Return the (X, Y) coordinate for the center point of the cell that contains the specified text.  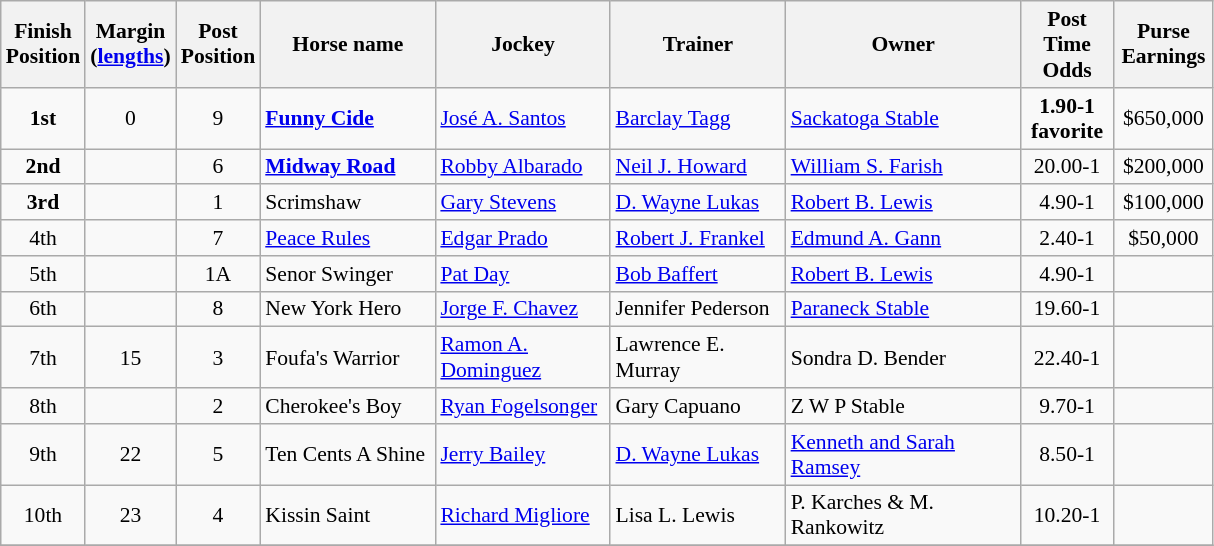
Z W P Stable (904, 406)
Kenneth and Sarah Ramsey (904, 454)
Senor Swinger (348, 274)
Robert J. Frankel (698, 238)
9th (43, 454)
3rd (43, 203)
22 (130, 454)
2.40-1 (1068, 238)
William S. Farish (904, 167)
Edmund A. Gann (904, 238)
Owner (904, 44)
9.70-1 (1068, 406)
Finish Position (43, 44)
Robby Albarado (522, 167)
23 (130, 516)
4th (43, 238)
New York Hero (348, 309)
Barclay Tagg (698, 118)
P. Karches & M. Rankowitz (904, 516)
Ryan Fogelsonger (522, 406)
Ten Cents A Shine (348, 454)
4 (218, 516)
Bob Baffert (698, 274)
22.40-1 (1068, 358)
Jorge F. Chavez (522, 309)
19.60-1 (1068, 309)
Edgar Prado (522, 238)
20.00-1 (1068, 167)
Jerry Bailey (522, 454)
Funny Cide (348, 118)
Scrimshaw (348, 203)
Pat Day (522, 274)
$200,000 (1163, 167)
Gary Stevens (522, 203)
15 (130, 358)
$650,000 (1163, 118)
8.50-1 (1068, 454)
Paraneck Stable (904, 309)
José A. Santos (522, 118)
$50,000 (1163, 238)
Jennifer Pederson (698, 309)
Richard Migliore (522, 516)
1A (218, 274)
5th (43, 274)
8th (43, 406)
6 (218, 167)
Margin (lengths) (130, 44)
Kissin Saint (348, 516)
2 (218, 406)
7th (43, 358)
2nd (43, 167)
9 (218, 118)
Purse Earnings (1163, 44)
Post Time Odds (1068, 44)
Horse name (348, 44)
Sondra D. Bender (904, 358)
5 (218, 454)
3 (218, 358)
Ramon A. Dominguez (522, 358)
Post Position (218, 44)
Lawrence E. Murray (698, 358)
Cherokee's Boy (348, 406)
Foufa's Warrior (348, 358)
10.20-1 (1068, 516)
6th (43, 309)
Gary Capuano (698, 406)
Midway Road (348, 167)
Jockey (522, 44)
1 (218, 203)
1.90-1 favorite (1068, 118)
0 (130, 118)
1st (43, 118)
Lisa L. Lewis (698, 516)
10th (43, 516)
Trainer (698, 44)
Sackatoga Stable (904, 118)
Peace Rules (348, 238)
7 (218, 238)
$100,000 (1163, 203)
8 (218, 309)
Neil J. Howard (698, 167)
